Identify which cell holds the provided text, then report its [x, y] central coordinate. 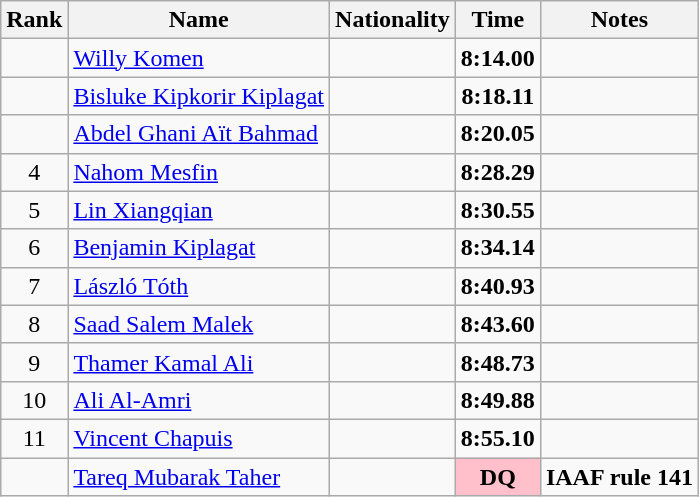
Bisluke Kipkorir Kiplagat [199, 96]
8:18.11 [498, 96]
8 [34, 324]
10 [34, 400]
8:49.88 [498, 400]
6 [34, 248]
8:34.14 [498, 248]
DQ [498, 477]
Notes [619, 20]
Time [498, 20]
8:14.00 [498, 58]
Thamer Kamal Ali [199, 362]
7 [34, 286]
Rank [34, 20]
László Tóth [199, 286]
8:48.73 [498, 362]
4 [34, 172]
Vincent Chapuis [199, 438]
Ali Al-Amri [199, 400]
IAAF rule 141 [619, 477]
8:30.55 [498, 210]
Abdel Ghani Aït Bahmad [199, 134]
8:55.10 [498, 438]
8:40.93 [498, 286]
8:28.29 [498, 172]
5 [34, 210]
Lin Xiangqian [199, 210]
9 [34, 362]
11 [34, 438]
8:20.05 [498, 134]
Nationality [393, 20]
Nahom Mesfin [199, 172]
Name [199, 20]
Benjamin Kiplagat [199, 248]
Willy Komen [199, 58]
Tareq Mubarak Taher [199, 477]
Saad Salem Malek [199, 324]
8:43.60 [498, 324]
